Detect which cell encompasses the target text, then output its [x, y] center coordinate. 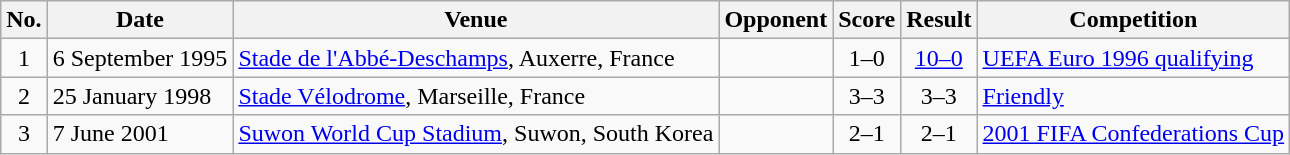
1–0 [867, 58]
Competition [1134, 20]
10–0 [939, 58]
1 [24, 58]
UEFA Euro 1996 qualifying [1134, 58]
Friendly [1134, 96]
2 [24, 96]
Stade de l'Abbé-Deschamps, Auxerre, France [476, 58]
No. [24, 20]
2001 FIFA Confederations Cup [1134, 134]
Suwon World Cup Stadium, Suwon, South Korea [476, 134]
6 September 1995 [140, 58]
Opponent [776, 20]
7 June 2001 [140, 134]
Result [939, 20]
3 [24, 134]
Date [140, 20]
Venue [476, 20]
Stade Vélodrome, Marseille, France [476, 96]
25 January 1998 [140, 96]
Score [867, 20]
